Extract the [x, y] coordinate from the center of the cell holding the provided text.  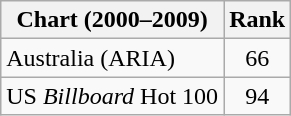
Australia (ARIA) [112, 58]
94 [258, 96]
US Billboard Hot 100 [112, 96]
Chart (2000–2009) [112, 20]
66 [258, 58]
Rank [258, 20]
